Pinpoint the cell where the given text exists, returning its (x, y) midpoint coordinate. 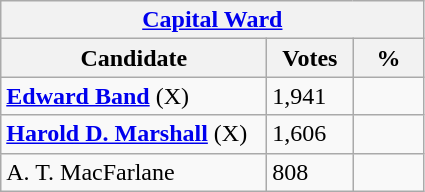
1,941 (310, 96)
Capital Ward (212, 20)
Candidate (134, 58)
A. T. MacFarlane (134, 172)
808 (310, 172)
% (388, 58)
Votes (310, 58)
Edward Band (X) (134, 96)
1,606 (310, 134)
Harold D. Marshall (X) (134, 134)
